Locate the cell with the specified text and output its [x, y] center coordinate. 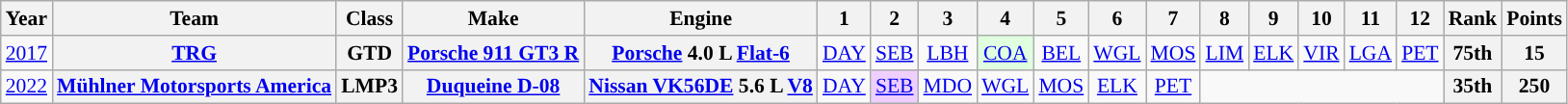
Porsche 4.0 L Flat-6 [701, 53]
Mühlner Motorsports America [195, 87]
LGA [1371, 53]
8 [1224, 18]
LBH [948, 53]
COA [1006, 53]
Make [493, 18]
LIM [1224, 53]
Duqueine D-08 [493, 87]
75th [1474, 53]
Year [27, 18]
MDO [948, 87]
7 [1173, 18]
3 [948, 18]
11 [1371, 18]
2022 [27, 87]
12 [1420, 18]
Engine [701, 18]
VIR [1321, 53]
1 [844, 18]
GTD [370, 53]
35th [1474, 87]
2 [895, 18]
Team [195, 18]
5 [1061, 18]
Class [370, 18]
Points [1534, 18]
TRG [195, 53]
9 [1273, 18]
Rank [1474, 18]
2017 [27, 53]
Nissan VK56DE 5.6 L V8 [701, 87]
LMP3 [370, 87]
4 [1006, 18]
Porsche 911 GT3 R [493, 53]
BEL [1061, 53]
250 [1534, 87]
10 [1321, 18]
6 [1117, 18]
15 [1534, 53]
